Scan for the cell matching the given text and deliver its [X, Y] coordinate at center. 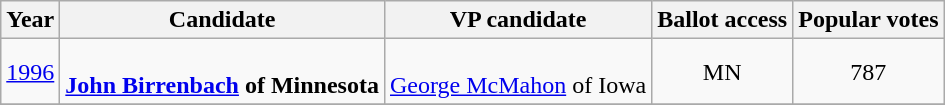
Year [30, 20]
Candidate [222, 20]
VP candidate [518, 20]
1996 [30, 72]
Ballot access [722, 20]
John Birrenbach of Minnesota [222, 72]
George McMahon of Iowa [518, 72]
MN [722, 72]
787 [868, 72]
Popular votes [868, 20]
